From the cell containing the given text, extract its center point as (x, y) coordinate. 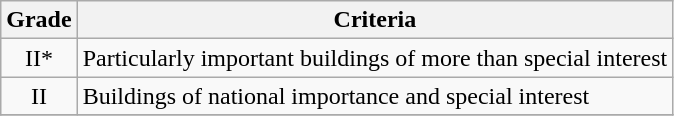
Criteria (375, 20)
Particularly important buildings of more than special interest (375, 58)
Grade (39, 20)
Buildings of national importance and special interest (375, 96)
II (39, 96)
II* (39, 58)
